Identify which cell holds the provided text, then report its [X, Y] central coordinate. 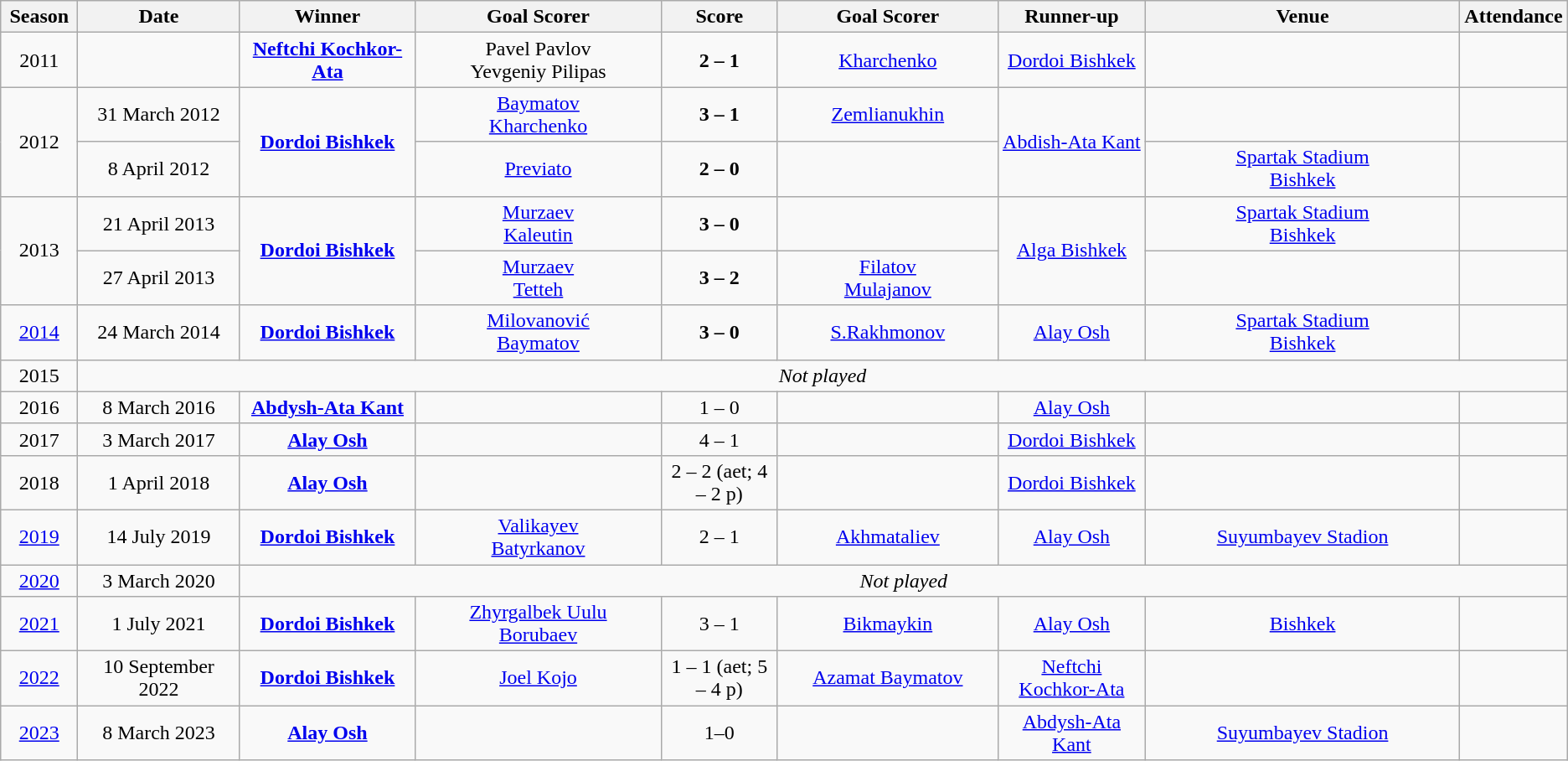
2017 [39, 439]
Azamat Baymatov [888, 679]
Venue [1302, 17]
2013 [39, 251]
Alga Bishkek [1071, 251]
10 September 2022 [159, 679]
Previato [539, 169]
27 April 2013 [159, 278]
S.Rakhmonov [888, 332]
2016 [39, 407]
4 – 1 [719, 439]
Murzaev Kaleutin [539, 223]
Murzaev Tetteh [539, 278]
Attendance [1514, 17]
2022 [39, 679]
2011 [39, 60]
2020 [39, 581]
2 – 2 (aet; 4 – 2 p) [719, 483]
Kharchenko [888, 60]
1–0 [719, 733]
14 July 2019 [159, 536]
Zemlianukhin [888, 114]
Zhyrgalbek Uulu Borubaev [539, 624]
Bishkek [1302, 624]
3 March 2020 [159, 581]
2021 [39, 624]
2018 [39, 483]
Filatov Mulajanov [888, 278]
Joel Kojo [539, 679]
1 – 0 [719, 407]
2014 [39, 332]
24 March 2014 [159, 332]
Winner [327, 17]
Score [719, 17]
2 – 0 [719, 169]
8 March 2023 [159, 733]
Season [39, 17]
8 March 2016 [159, 407]
1 July 2021 [159, 624]
1 – 1 (aet; 5 – 4 p) [719, 679]
3 March 2017 [159, 439]
Date [159, 17]
Milovanović Baymatov [539, 332]
1 April 2018 [159, 483]
Pavel Pavlov Yevgeniy Pilipas [539, 60]
2012 [39, 142]
Akhmataliev [888, 536]
2023 [39, 733]
31 March 2012 [159, 114]
8 April 2012 [159, 169]
Abdish-Ata Kant [1071, 142]
Baymatov Kharchenko [539, 114]
3 – 2 [719, 278]
21 April 2013 [159, 223]
Valikayev Batyrkanov [539, 536]
2015 [39, 375]
2019 [39, 536]
Bikmaykin [888, 624]
Runner-up [1071, 17]
